Search for the cell housing the specified text and yield its (x, y) center coordinate. 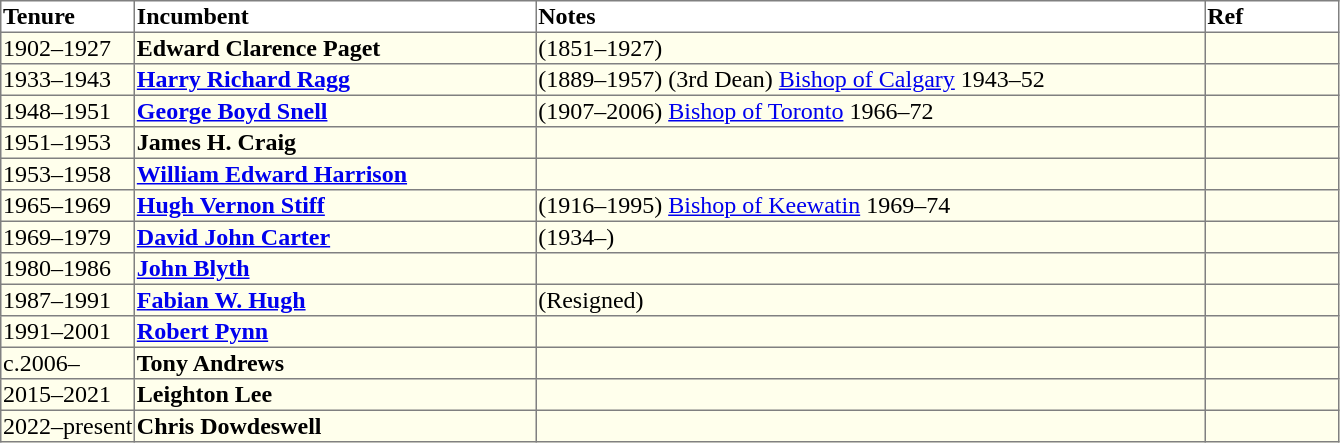
(1934–) (870, 237)
Chris Dowdeswell (336, 426)
William Edward Harrison (336, 174)
2022–present (68, 426)
George Boyd Snell (336, 111)
1933–1943 (68, 80)
1953–1958 (68, 174)
1987–1991 (68, 300)
(Resigned) (870, 300)
(1907–2006) Bishop of Toronto 1966–72 (870, 111)
(1851–1927) (870, 48)
1902–1927 (68, 48)
Tenure (68, 17)
Incumbent (336, 17)
Leighton Lee (336, 395)
Notes (870, 17)
Tony Andrews (336, 363)
Edward Clarence Paget (336, 48)
(1916–1995) Bishop of Keewatin 1969–74 (870, 206)
David John Carter (336, 237)
Robert Pynn (336, 332)
John Blyth (336, 269)
Fabian W. Hugh (336, 300)
1980–1986 (68, 269)
Ref (1272, 17)
Hugh Vernon Stiff (336, 206)
2015–2021 (68, 395)
1948–1951 (68, 111)
c.2006– (68, 363)
1991–2001 (68, 332)
1951–1953 (68, 143)
James H. Craig (336, 143)
1965–1969 (68, 206)
(1889–1957) (3rd Dean) Bishop of Calgary 1943–52 (870, 80)
Harry Richard Ragg (336, 80)
1969–1979 (68, 237)
